Search for the cell housing the specified text and yield its (x, y) center coordinate. 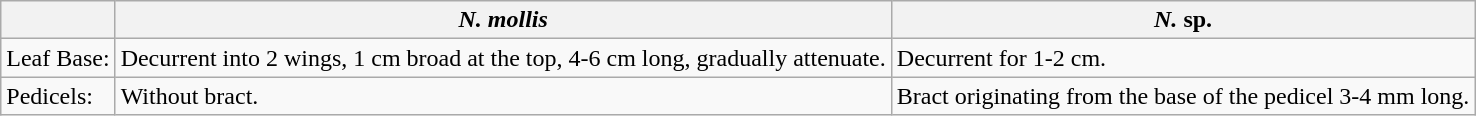
Pedicels: (58, 96)
Decurrent for 1-2 cm. (1183, 58)
Without bract. (503, 96)
Decurrent into 2 wings, 1 cm broad at the top, 4-6 cm long, gradually attenuate. (503, 58)
Bract originating from the base of the pedicel 3-4 mm long. (1183, 96)
Leaf Base: (58, 58)
N. sp. (1183, 20)
N. mollis (503, 20)
